Locate the cell with the specified text and output its [x, y] center coordinate. 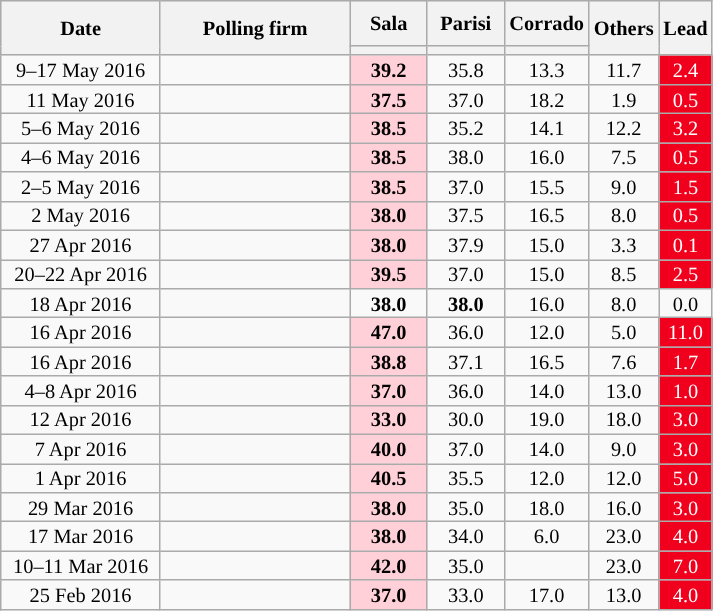
Parisi [466, 22]
35.5 [466, 478]
7.6 [624, 362]
1.9 [624, 98]
7.5 [624, 156]
39.2 [388, 70]
1 Apr 2016 [81, 478]
39.5 [388, 274]
17 Mar 2016 [81, 536]
17.0 [546, 594]
37.9 [466, 244]
20–22 Apr 2016 [81, 274]
35.8 [466, 70]
0.1 [685, 244]
29 Mar 2016 [81, 506]
18 Apr 2016 [81, 302]
2.4 [685, 70]
9–17 May 2016 [81, 70]
0.0 [685, 302]
2.5 [685, 274]
Lead [685, 28]
47.0 [388, 332]
12.2 [624, 128]
38.8 [388, 362]
25 Feb 2016 [81, 594]
4–8 Apr 2016 [81, 390]
2–5 May 2016 [81, 186]
40.0 [388, 448]
40.5 [388, 478]
Date [81, 28]
37.1 [466, 362]
1.7 [685, 362]
Corrado [546, 22]
3.2 [685, 128]
2 May 2016 [81, 216]
11 May 2016 [81, 98]
11.7 [624, 70]
34.0 [466, 536]
1.5 [685, 186]
4–6 May 2016 [81, 156]
42.0 [388, 566]
11.0 [685, 332]
13.3 [546, 70]
3.3 [624, 244]
5–6 May 2016 [81, 128]
18.2 [546, 98]
7 Apr 2016 [81, 448]
1.0 [685, 390]
Sala [388, 22]
15.5 [546, 186]
7.0 [685, 566]
19.0 [546, 420]
8.5 [624, 274]
Others [624, 28]
35.2 [466, 128]
10–11 Mar 2016 [81, 566]
14.1 [546, 128]
27 Apr 2016 [81, 244]
30.0 [466, 420]
12 Apr 2016 [81, 420]
Polling firm [255, 28]
6.0 [546, 536]
